Provide the [x, y] coordinate of the cell's center where the given text is located.  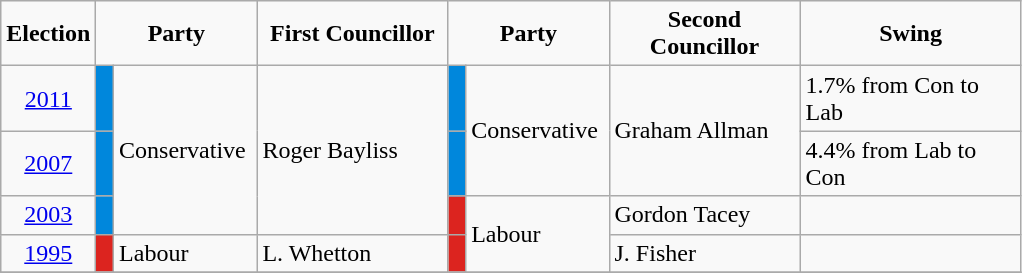
L. Whetton [352, 253]
Second Councillor [704, 34]
4.4% from Lab to Con [910, 164]
J. Fisher [704, 253]
2007 [48, 164]
1.7% from Con to Lab [910, 98]
First Councillor [352, 34]
2011 [48, 98]
Swing [910, 34]
Election [48, 34]
Graham Allman [704, 131]
Roger Bayliss [352, 150]
1995 [48, 253]
Gordon Tacey [704, 215]
2003 [48, 215]
